Determine the [X, Y] coordinate at the center of the cell enclosing the given text.  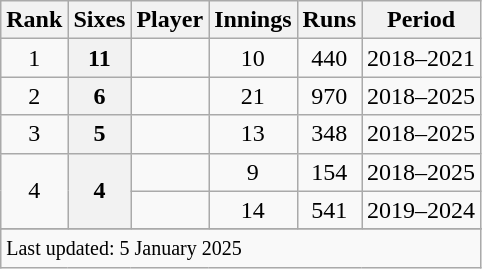
Rank [34, 20]
10 [253, 58]
13 [253, 134]
154 [329, 172]
1 [34, 58]
Sixes [100, 20]
9 [253, 172]
2 [34, 96]
Last updated: 5 January 2025 [241, 248]
Innings [253, 20]
440 [329, 58]
3 [34, 134]
11 [100, 58]
2018–2021 [422, 58]
Player [170, 20]
21 [253, 96]
Period [422, 20]
541 [329, 210]
14 [253, 210]
5 [100, 134]
6 [100, 96]
2019–2024 [422, 210]
Runs [329, 20]
970 [329, 96]
348 [329, 134]
